Identify which cell holds the provided text, then report its [x, y] central coordinate. 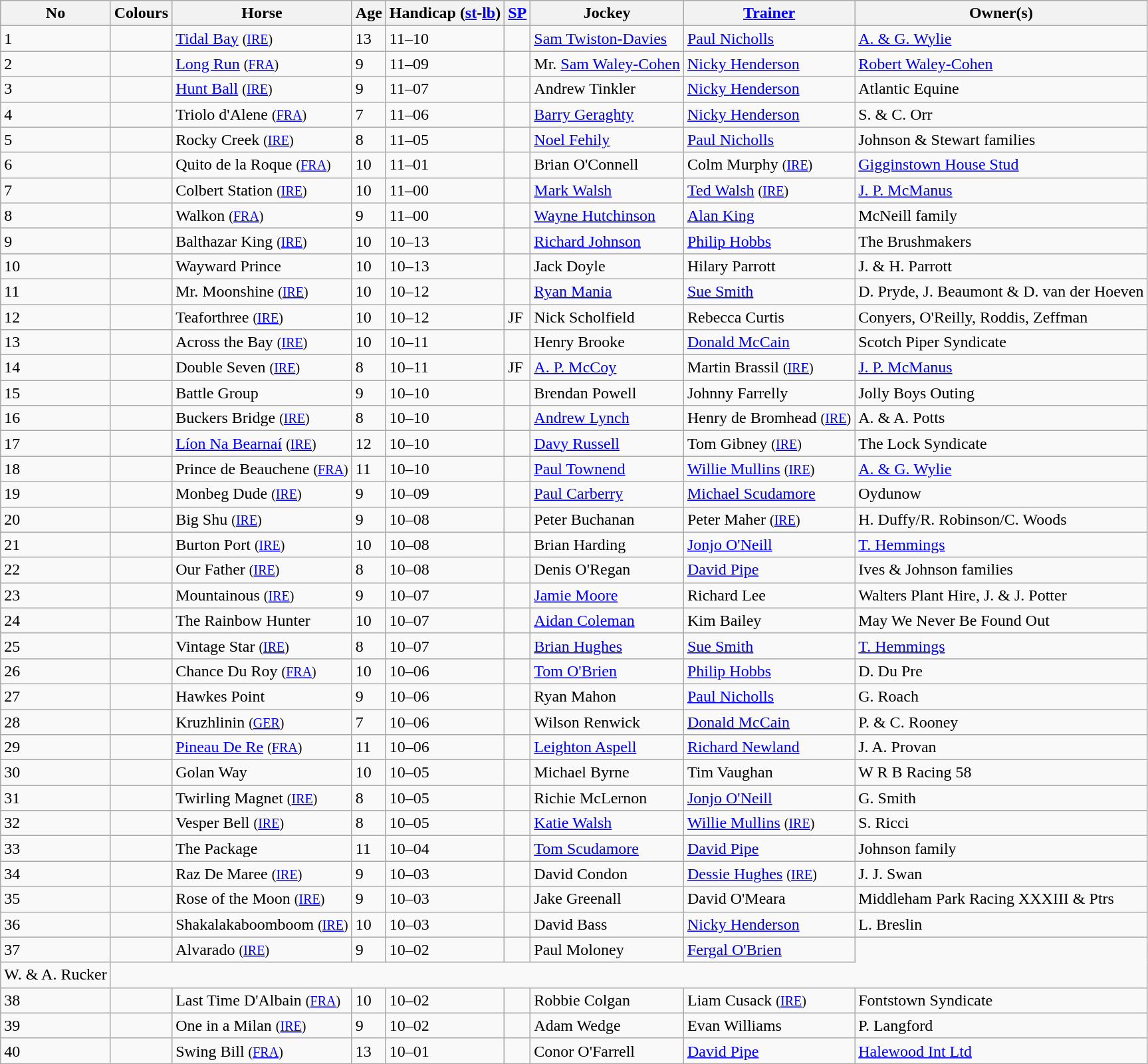
11–06 [445, 114]
Johnny Farrelly [768, 393]
Atlantic Equine [1001, 89]
The Lock Syndicate [1001, 444]
17 [56, 444]
S. & C. Orr [1001, 114]
Rose of the Moon (IRE) [262, 899]
Evan Williams [768, 1025]
Vesper Bell (IRE) [262, 823]
Michael Byrne [608, 773]
Fontstown Syndicate [1001, 1000]
Barry Geraghty [608, 114]
Owner(s) [1001, 13]
Mountainous (IRE) [262, 595]
24 [56, 620]
David O'Meara [768, 899]
Martin Brassil (IRE) [768, 368]
J. A. Provan [1001, 747]
Peter Buchanan [608, 519]
No [56, 13]
11–09 [445, 64]
Oydunow [1001, 494]
Hilary Parrott [768, 266]
15 [56, 393]
Katie Walsh [608, 823]
Richie McLernon [608, 798]
Twirling Magnet (IRE) [262, 798]
Burton Port (IRE) [262, 545]
37 [56, 950]
Pineau De Re (FRA) [262, 747]
One in a Milan (IRE) [262, 1025]
31 [56, 798]
Prince de Beauchene (FRA) [262, 469]
Golan Way [262, 773]
Rocky Creek (IRE) [262, 140]
Last Time D'Albain (FRA) [262, 1000]
The Rainbow Hunter [262, 620]
5 [56, 140]
16 [56, 418]
Hawkes Point [262, 696]
Tim Vaughan [768, 773]
Quito de la Roque (FRA) [262, 165]
Horse [262, 13]
Buckers Bridge (IRE) [262, 418]
W R B Racing 58 [1001, 773]
Across the Bay (IRE) [262, 342]
P. & C. Rooney [1001, 722]
Scotch Piper Syndicate [1001, 342]
Trainer [768, 13]
Líon Na Bearnaí (IRE) [262, 444]
Shakalakaboomboom (IRE) [262, 924]
Walkon (FRA) [262, 215]
Jack Doyle [608, 266]
33 [56, 849]
Colbert Station (IRE) [262, 190]
Colours [141, 13]
Age [368, 13]
Adam Wedge [608, 1025]
18 [56, 469]
D. Pryde, J. Beaumont & D. van der Hoeven [1001, 291]
Henry Brooke [608, 342]
Colm Murphy (IRE) [768, 165]
Chance Du Roy (FRA) [262, 671]
Middleham Park Racing XXXIII & Ptrs [1001, 899]
Hunt Ball (IRE) [262, 89]
11–01 [445, 165]
Ives & Johnson families [1001, 570]
Ryan Mania [608, 291]
11–10 [445, 39]
Halewood Int Ltd [1001, 1051]
Mr. Sam Waley-Cohen [608, 64]
The Brushmakers [1001, 241]
Tom Gibney (IRE) [768, 444]
Mr. Moonshine (IRE) [262, 291]
39 [56, 1025]
Swing Bill (FRA) [262, 1051]
Robbie Colgan [608, 1000]
25 [56, 646]
Tidal Bay (IRE) [262, 39]
Richard Lee [768, 595]
Double Seven (IRE) [262, 368]
Jake Greenall [608, 899]
Peter Maher (IRE) [768, 519]
Paul Moloney [608, 950]
Nick Scholfield [608, 317]
P. Langford [1001, 1025]
Alvarado (IRE) [262, 950]
Conor O'Farrell [608, 1051]
23 [56, 595]
10–04 [445, 849]
Paul Townend [608, 469]
Teaforthree (IRE) [262, 317]
SP [517, 13]
A. P. McCoy [608, 368]
Liam Cusack (IRE) [768, 1000]
Jolly Boys Outing [1001, 393]
28 [56, 722]
Richard Johnson [608, 241]
Gigginstown House Stud [1001, 165]
Wilson Renwick [608, 722]
Alan King [768, 215]
Johnson & Stewart families [1001, 140]
Conyers, O'Reilly, Roddis, Zeffman [1001, 317]
Mark Walsh [608, 190]
Denis O'Regan [608, 570]
Brian Harding [608, 545]
Johnson family [1001, 849]
Walters Plant Hire, J. & J. Potter [1001, 595]
22 [56, 570]
Andrew Tinkler [608, 89]
Our Father (IRE) [262, 570]
11–05 [445, 140]
Monbeg Dude (IRE) [262, 494]
Kruzhlinin (GER) [262, 722]
Brian O'Connell [608, 165]
4 [56, 114]
29 [56, 747]
Tom O'Brien [608, 671]
Noel Fehily [608, 140]
Leighton Aspell [608, 747]
Wayne Hutchinson [608, 215]
Jockey [608, 13]
David Bass [608, 924]
10–09 [445, 494]
Wayward Prince [262, 266]
Big Shu (IRE) [262, 519]
11–07 [445, 89]
10–01 [445, 1051]
Balthazar King (IRE) [262, 241]
2 [56, 64]
Kim Bailey [768, 620]
Tom Scudamore [608, 849]
Brendan Powell [608, 393]
Rebecca Curtis [768, 317]
Paul Carberry [608, 494]
Ryan Mahon [608, 696]
J. & H. Parrott [1001, 266]
34 [56, 874]
A. & A. Potts [1001, 418]
Henry de Bromhead (IRE) [768, 418]
L. Breslin [1001, 924]
Brian Hughes [608, 646]
20 [56, 519]
May We Never Be Found Out [1001, 620]
Handicap (st-lb) [445, 13]
S. Ricci [1001, 823]
1 [56, 39]
40 [56, 1051]
19 [56, 494]
27 [56, 696]
Sam Twiston-Davies [608, 39]
McNeill family [1001, 215]
3 [56, 89]
Davy Russell [608, 444]
35 [56, 899]
D. Du Pre [1001, 671]
David Condon [608, 874]
21 [56, 545]
The Package [262, 849]
G. Roach [1001, 696]
Richard Newland [768, 747]
Vintage Star (IRE) [262, 646]
Battle Group [262, 393]
Raz De Maree (IRE) [262, 874]
Andrew Lynch [608, 418]
38 [56, 1000]
26 [56, 671]
36 [56, 924]
J. J. Swan [1001, 874]
6 [56, 165]
H. Duffy/R. Robinson/C. Woods [1001, 519]
W. & A. Rucker [56, 975]
Long Run (FRA) [262, 64]
Robert Waley-Cohen [1001, 64]
Jamie Moore [608, 595]
Triolo d'Alene (FRA) [262, 114]
30 [56, 773]
Dessie Hughes (IRE) [768, 874]
14 [56, 368]
Fergal O'Brien [768, 950]
32 [56, 823]
Michael Scudamore [768, 494]
Ted Walsh (IRE) [768, 190]
Aidan Coleman [608, 620]
G. Smith [1001, 798]
